For the text-containing cell, return its midpoint in [X, Y] coordinate format. 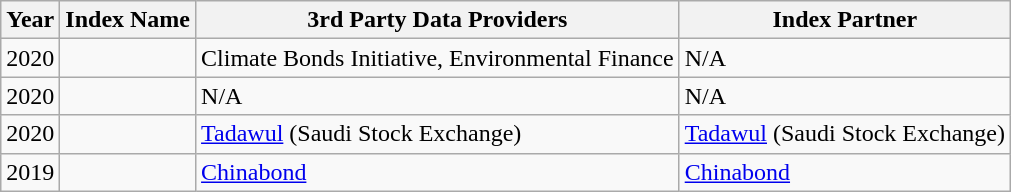
Index Partner [844, 20]
Year [30, 20]
3rd Party Data Providers [438, 20]
Index Name [128, 20]
Climate Bonds Initiative, Environmental Finance [438, 58]
2019 [30, 172]
